Detect which cell encompasses the target text, then output its (X, Y) center coordinate. 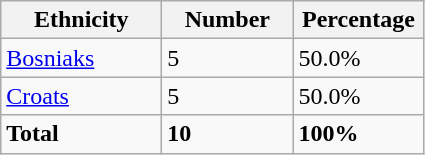
Bosniaks (82, 58)
Croats (82, 96)
10 (228, 134)
Percentage (358, 20)
Total (82, 134)
Ethnicity (82, 20)
100% (358, 134)
Number (228, 20)
